Provide the (x, y) coordinate of the cell's center where the given text is located.  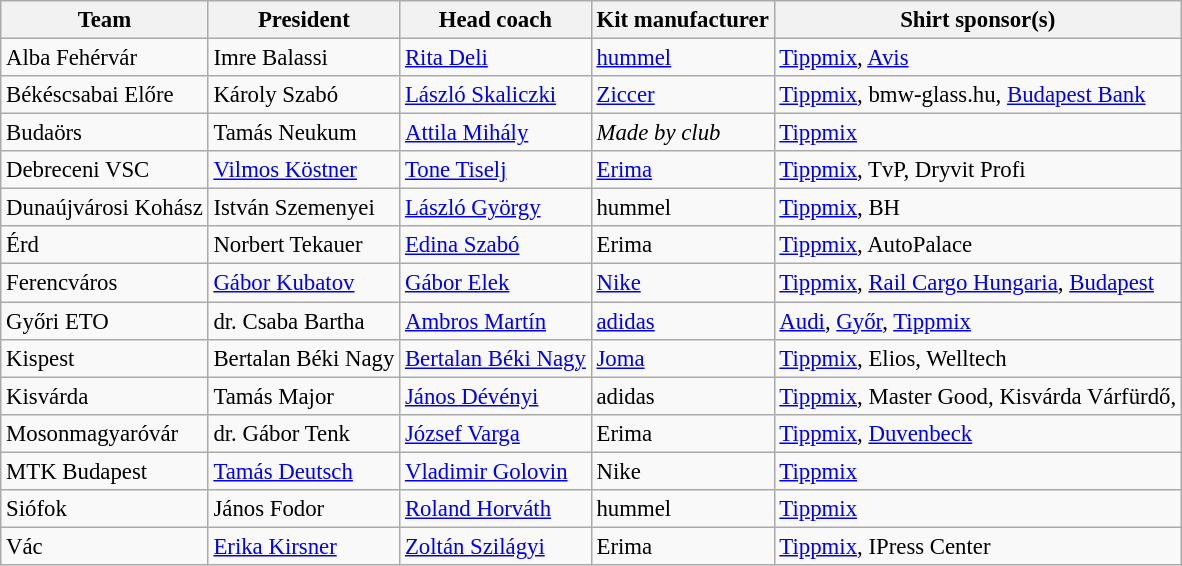
MTK Budapest (104, 471)
dr. Csaba Bartha (304, 321)
Vác (104, 546)
Ziccer (682, 95)
Kit manufacturer (682, 20)
Roland Horváth (496, 509)
István Szemenyei (304, 208)
Tippmix, AutoPalace (978, 245)
Debreceni VSC (104, 170)
Ferencváros (104, 283)
Rita Deli (496, 58)
Tamás Deutsch (304, 471)
Vilmos Köstner (304, 170)
Dunaújvárosi Kohász (104, 208)
Zoltán Szilágyi (496, 546)
Tippmix, Rail Cargo Hungaria, Budapest (978, 283)
János Dévényi (496, 396)
László Skaliczki (496, 95)
László György (496, 208)
József Varga (496, 433)
Károly Szabó (304, 95)
Tippmix, IPress Center (978, 546)
Made by club (682, 133)
Tippmix, Duvenbeck (978, 433)
dr. Gábor Tenk (304, 433)
Siófok (104, 509)
Tippmix, Elios, Welltech (978, 358)
Mosonmagyaróvár (104, 433)
President (304, 20)
Erika Kirsner (304, 546)
Tippmix, Avis (978, 58)
Kisvárda (104, 396)
Tamás Neukum (304, 133)
Ambros Martín (496, 321)
Tamás Major (304, 396)
Head coach (496, 20)
Norbert Tekauer (304, 245)
Gábor Elek (496, 283)
Gábor Kubatov (304, 283)
Tippmix, TvP, Dryvit Profi (978, 170)
Győri ETO (104, 321)
Attila Mihály (496, 133)
Tippmix, bmw-glass.hu, Budapest Bank (978, 95)
Budaörs (104, 133)
Érd (104, 245)
Tippmix, Master Good, Kisvárda Várfürdő, (978, 396)
Kispest (104, 358)
Vladimir Golovin (496, 471)
Team (104, 20)
Békéscsabai Előre (104, 95)
Imre Balassi (304, 58)
Joma (682, 358)
Shirt sponsor(s) (978, 20)
Alba Fehérvár (104, 58)
Audi, Győr, Tippmix (978, 321)
Tippmix, BH (978, 208)
Edina Szabó (496, 245)
Tone Tiselj (496, 170)
János Fodor (304, 509)
